Scan for the cell matching the given text and deliver its [X, Y] coordinate at center. 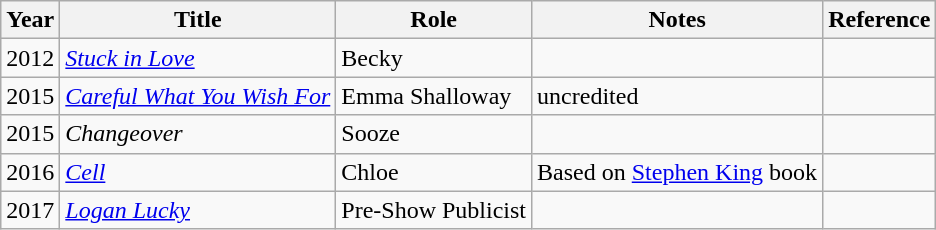
Changeover [198, 134]
Cell [198, 172]
Title [198, 20]
Based on Stephen King book [678, 172]
uncredited [678, 96]
2012 [30, 58]
Logan Lucky [198, 210]
2016 [30, 172]
Pre-Show Publicist [434, 210]
Sooze [434, 134]
Notes [678, 20]
Emma Shalloway [434, 96]
Careful What You Wish For [198, 96]
Reference [880, 20]
Year [30, 20]
Role [434, 20]
Stuck in Love [198, 58]
Chloe [434, 172]
2017 [30, 210]
Becky [434, 58]
